Pinpoint the cell where the given text exists, returning its (x, y) midpoint coordinate. 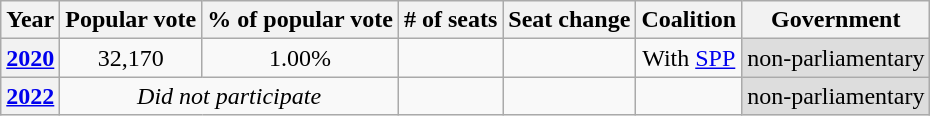
% of popular vote (300, 20)
Coalition (689, 20)
Government (836, 20)
32,170 (131, 58)
Year (30, 20)
2022 (30, 96)
Popular vote (131, 20)
Seat change (570, 20)
Did not participate (230, 96)
With SPP (689, 58)
# of seats (450, 20)
2020 (30, 58)
1.00% (300, 58)
